Return (X, Y) of the center of cell containing provided text 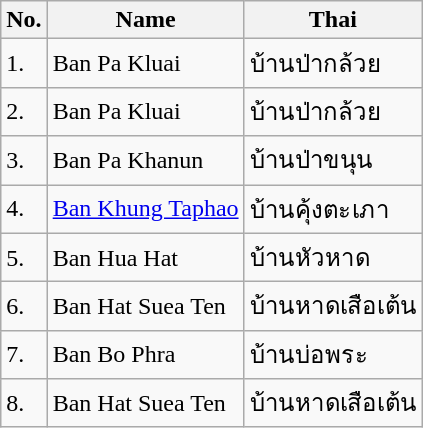
Ban Bo Phra (146, 354)
1. (24, 64)
6. (24, 306)
บ้านหัวหาด (333, 258)
7. (24, 354)
บ้านคุ้งตะเภา (333, 208)
8. (24, 404)
Ban Hua Hat (146, 258)
4. (24, 208)
2. (24, 112)
Thai (333, 20)
Ban Pa Khanun (146, 160)
No. (24, 20)
Name (146, 20)
3. (24, 160)
บ้านป่าขนุน (333, 160)
บ้านบ่อพระ (333, 354)
Ban Khung Taphao (146, 208)
5. (24, 258)
